Return [X, Y] of the center of cell containing provided text 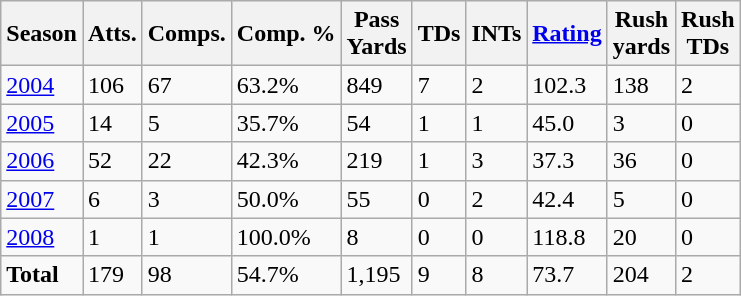
PassYards [376, 34]
22 [186, 161]
Comp. % [286, 34]
106 [112, 85]
35.7% [286, 123]
2004 [42, 85]
36 [641, 161]
Rating [567, 34]
42.4 [567, 199]
102.3 [567, 85]
67 [186, 85]
20 [641, 237]
54.7% [286, 275]
118.8 [567, 237]
73.7 [567, 275]
100.0% [286, 237]
2006 [42, 161]
219 [376, 161]
Comps. [186, 34]
2007 [42, 199]
2005 [42, 123]
179 [112, 275]
204 [641, 275]
54 [376, 123]
7 [439, 85]
50.0% [286, 199]
INTs [496, 34]
1,195 [376, 275]
42.3% [286, 161]
45.0 [567, 123]
138 [641, 85]
849 [376, 85]
37.3 [567, 161]
Rushyards [641, 34]
14 [112, 123]
2008 [42, 237]
RushTDs [708, 34]
9 [439, 275]
Season [42, 34]
55 [376, 199]
52 [112, 161]
Atts. [112, 34]
6 [112, 199]
98 [186, 275]
Total [42, 275]
TDs [439, 34]
63.2% [286, 85]
